Return the [X, Y] coordinate for the center point of the cell that contains the specified text.  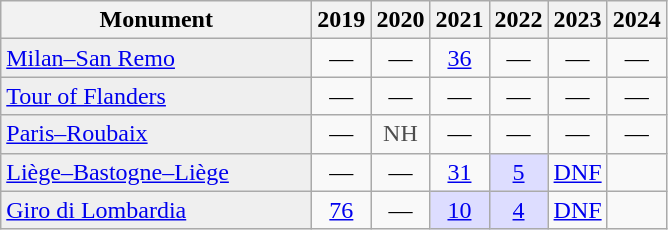
Paris–Roubaix [156, 134]
31 [460, 172]
36 [460, 58]
2020 [400, 20]
2021 [460, 20]
10 [460, 210]
2019 [342, 20]
Monument [156, 20]
2024 [636, 20]
2023 [578, 20]
Tour of Flanders [156, 96]
76 [342, 210]
Liège–Bastogne–Liège [156, 172]
Giro di Lombardia [156, 210]
5 [518, 172]
2022 [518, 20]
NH [400, 134]
Milan–San Remo [156, 58]
4 [518, 210]
